Identify which cell holds the provided text, then report its (x, y) central coordinate. 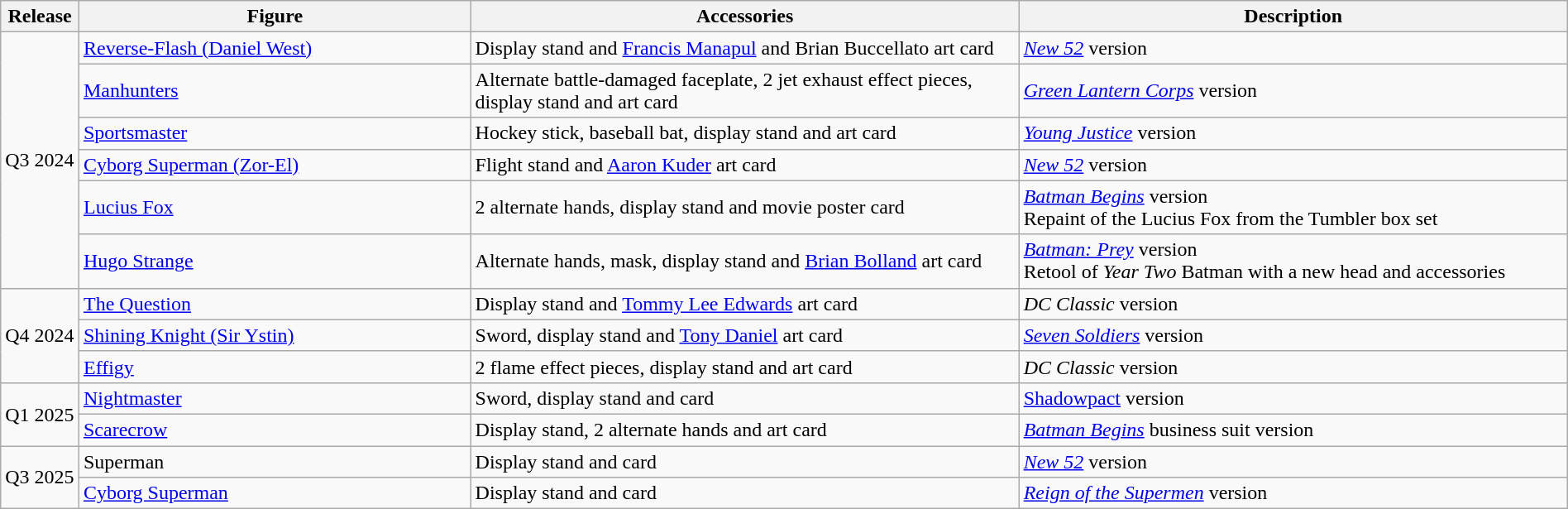
Display stand and Tommy Lee Edwards art card (744, 304)
Effigy (275, 367)
Superman (275, 461)
Figure (275, 17)
Display stand, 2 alternate hands and art card (744, 430)
Green Lantern Corps version (1293, 91)
Q1 2025 (40, 414)
Shadowpact version (1293, 398)
Sportsmaster (275, 133)
Reverse-Flash (Daniel West) (275, 48)
Nightmaster (275, 398)
2 flame effect pieces, display stand and art card (744, 367)
Scarecrow (275, 430)
Q3 2025 (40, 477)
Lucius Fox (275, 207)
Q4 2024 (40, 335)
Batman Begins versionRepaint of the Lucius Fox from the Tumbler box set (1293, 207)
Accessories (744, 17)
The Question (275, 304)
Batman Begins business suit version (1293, 430)
Seven Soldiers version (1293, 335)
Flight stand and Aaron Kuder art card (744, 165)
Sword, display stand and Tony Daniel art card (744, 335)
Manhunters (275, 91)
Cyborg Superman (Zor-El) (275, 165)
Cyborg Superman (275, 493)
Release (40, 17)
2 alternate hands, display stand and movie poster card (744, 207)
Shining Knight (Sir Ystin) (275, 335)
Alternate battle-damaged faceplate, 2 jet exhaust effect pieces, display stand and art card (744, 91)
Batman: Prey versionRetool of Year Two Batman with a new head and accessories (1293, 262)
Description (1293, 17)
Q3 2024 (40, 161)
Alternate hands, mask, display stand and Brian Bolland art card (744, 262)
Hugo Strange (275, 262)
Young Justice version (1293, 133)
Sword, display stand and card (744, 398)
Hockey stick, baseball bat, display stand and art card (744, 133)
Reign of the Supermen version (1293, 493)
Display stand and Francis Manapul and Brian Buccellato art card (744, 48)
